Capture the cell that displays the provided text and extract its (x, y) central coordinate. 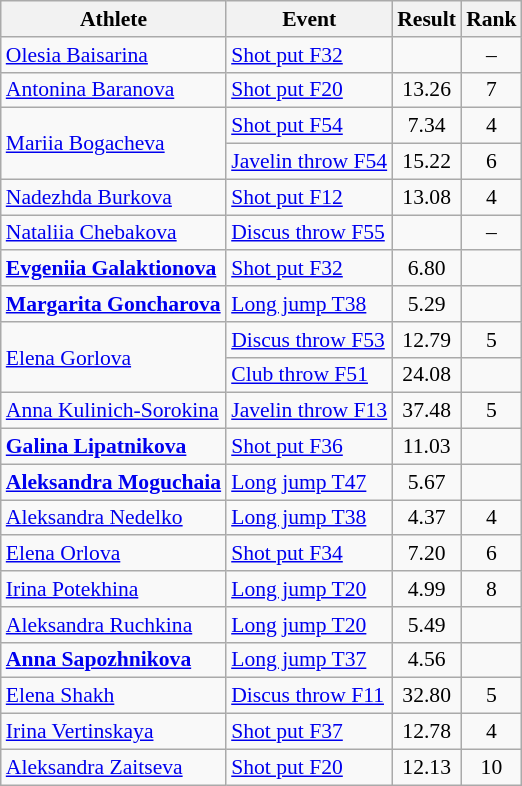
Galina Lipatnikova (114, 447)
6.80 (426, 269)
5.49 (426, 625)
Shot put F34 (309, 554)
Shot put F36 (309, 447)
Irina Potekhina (114, 589)
12.78 (426, 732)
5.67 (426, 482)
Anna Sapozhnikova (114, 660)
Elena Shakh (114, 696)
Javelin throw F13 (309, 411)
12.13 (426, 767)
37.48 (426, 411)
8 (492, 589)
Aleksandra Zaitseva (114, 767)
4.56 (426, 660)
Irina Vertinskaya (114, 732)
Event (309, 19)
Evgeniia Galaktionova (114, 269)
Athlete (114, 19)
32.80 (426, 696)
4.99 (426, 589)
Club throw F51 (309, 375)
Shot put F12 (309, 197)
Shot put F54 (309, 126)
Aleksandra Ruchkina (114, 625)
7.20 (426, 554)
Discus throw F11 (309, 696)
Discus throw F53 (309, 340)
Nadezhda Burkova (114, 197)
Anna Kulinich-Sorokina (114, 411)
Margarita Goncharova (114, 304)
Antonina Baranova (114, 90)
Discus throw F55 (309, 233)
15.22 (426, 162)
7 (492, 90)
Aleksandra Moguchaia (114, 482)
Long jump T37 (309, 660)
Mariia Bogacheva (114, 144)
7.34 (426, 126)
Elena Gorlova (114, 358)
Javelin throw F54 (309, 162)
Long jump T47 (309, 482)
4.37 (426, 518)
10 (492, 767)
Rank (492, 19)
13.08 (426, 197)
Nataliia Chebakova (114, 233)
12.79 (426, 340)
Shot put F37 (309, 732)
Result (426, 19)
24.08 (426, 375)
Elena Orlova (114, 554)
5.29 (426, 304)
Olesia Baisarina (114, 55)
Aleksandra Nedelko (114, 518)
13.26 (426, 90)
11.03 (426, 447)
